Return the [X, Y] coordinate for the center point of the cell that contains the specified text.  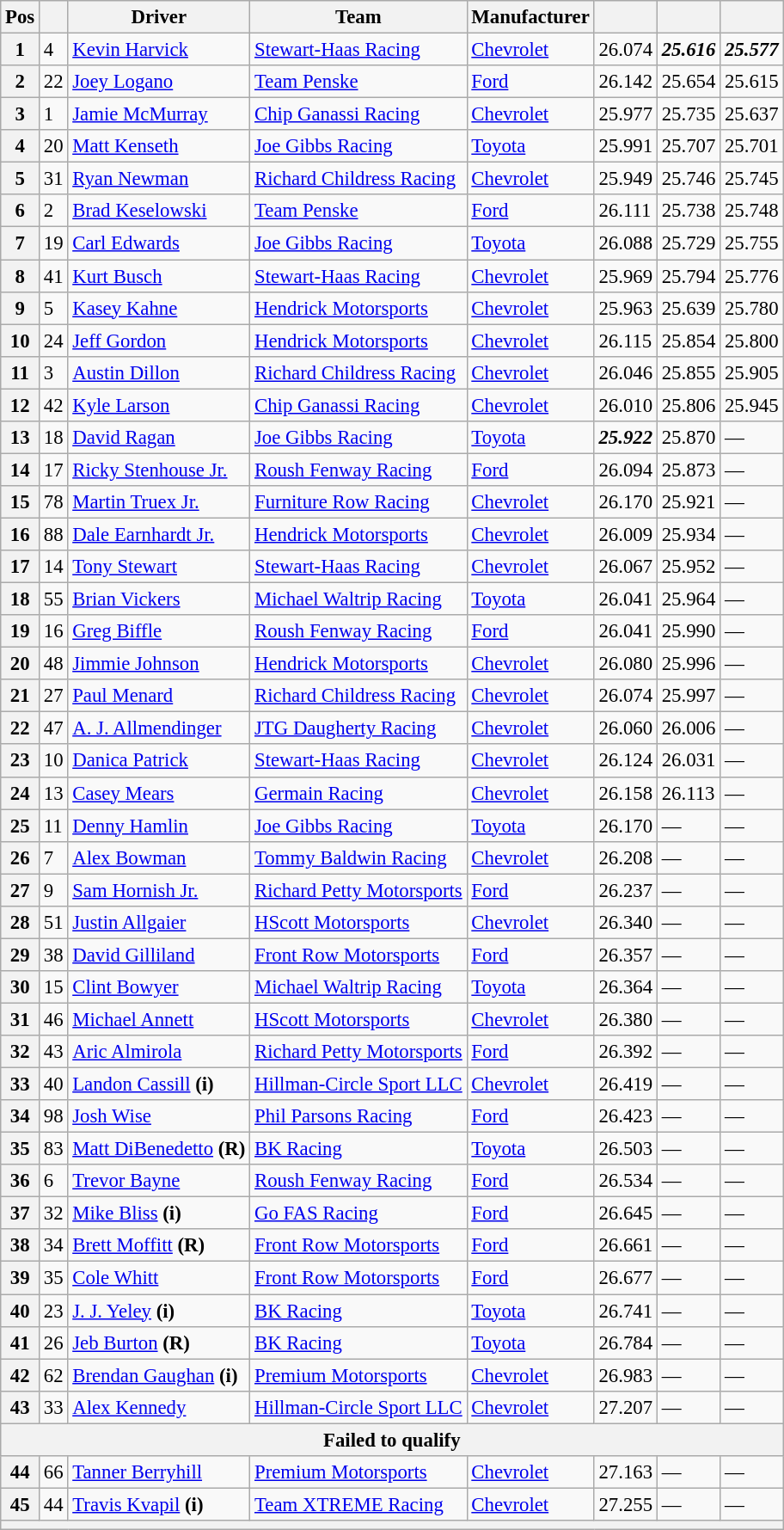
25.945 [751, 405]
26.142 [626, 82]
Alex Kennedy [159, 1407]
25.707 [688, 146]
25.745 [751, 179]
25.949 [626, 179]
Danica Patrick [159, 761]
Kyle Larson [159, 405]
26.111 [626, 211]
Failed to qualify [392, 1440]
26.010 [626, 405]
Kevin Harvick [159, 50]
25.800 [751, 341]
Kasey Kahne [159, 308]
JTG Daugherty Racing [358, 728]
26.661 [626, 1246]
Jamie McMurray [159, 114]
26.983 [626, 1375]
78 [53, 502]
25.922 [626, 438]
26.094 [626, 470]
26.158 [626, 793]
12 [21, 405]
26.364 [626, 987]
26.006 [688, 728]
25.746 [688, 179]
Jeb Burton (R) [159, 1343]
26.534 [626, 1181]
26.784 [626, 1343]
28 [21, 923]
26.124 [626, 761]
Denny Hamlin [159, 826]
Austin Dillon [159, 372]
Travis Kvapil (i) [159, 1504]
88 [53, 534]
39 [21, 1278]
26.009 [626, 534]
26.645 [626, 1214]
Kurt Busch [159, 276]
25.969 [626, 276]
36 [21, 1181]
Pos [21, 17]
25 [21, 826]
Mike Bliss (i) [159, 1214]
26.357 [626, 955]
Ryan Newman [159, 179]
25.990 [688, 631]
Cole Whitt [159, 1278]
Brian Vickers [159, 599]
Go FAS Racing [358, 1214]
25.637 [751, 114]
26.419 [626, 1085]
Carl Edwards [159, 243]
29 [21, 955]
Michael Annett [159, 1019]
Furniture Row Racing [358, 502]
25.870 [688, 438]
26.237 [626, 890]
26.423 [626, 1116]
Team [358, 17]
25.855 [688, 372]
45 [21, 1504]
Martin Truex Jr. [159, 502]
Tommy Baldwin Racing [358, 857]
J. J. Yeley (i) [159, 1311]
25.854 [688, 341]
Jeff Gordon [159, 341]
Casey Mears [159, 793]
26.080 [626, 664]
Jimmie Johnson [159, 664]
47 [53, 728]
25.701 [751, 146]
Dale Earnhardt Jr. [159, 534]
25.729 [688, 243]
46 [53, 1019]
26.208 [626, 857]
David Gilliland [159, 955]
26.677 [626, 1278]
Trevor Bayne [159, 1181]
Tanner Berryhill [159, 1472]
25.748 [751, 211]
Justin Allgaier [159, 923]
25.873 [688, 470]
26.115 [626, 341]
Joey Logano [159, 82]
98 [53, 1116]
26.340 [626, 923]
Tony Stewart [159, 567]
25.905 [751, 372]
Brett Moffitt (R) [159, 1246]
25.794 [688, 276]
25.806 [688, 405]
Brad Keselowski [159, 211]
Landon Cassill (i) [159, 1085]
26.741 [626, 1311]
26.380 [626, 1019]
25.735 [688, 114]
26.113 [688, 793]
25.738 [688, 211]
Matt Kenseth [159, 146]
25.997 [688, 696]
25.934 [688, 534]
A. J. Allmendinger [159, 728]
Matt DiBenedetto (R) [159, 1149]
25.654 [688, 82]
25.755 [751, 243]
26.503 [626, 1149]
Sam Hornish Jr. [159, 890]
25.776 [751, 276]
26.088 [626, 243]
21 [21, 696]
25.977 [626, 114]
Josh Wise [159, 1116]
Aric Almirola [159, 1052]
Clint Bowyer [159, 987]
26.067 [626, 567]
30 [21, 987]
Alex Bowman [159, 857]
25.921 [688, 502]
25.577 [751, 50]
25.963 [626, 308]
Phil Parsons Racing [358, 1116]
26.392 [626, 1052]
26.046 [626, 372]
Manufacturer [530, 17]
David Ragan [159, 438]
51 [53, 923]
Germain Racing [358, 793]
27.207 [626, 1407]
37 [21, 1214]
62 [53, 1375]
48 [53, 664]
55 [53, 599]
26.031 [688, 761]
25.964 [688, 599]
25.615 [751, 82]
Ricky Stenhouse Jr. [159, 470]
25.996 [688, 664]
25.616 [688, 50]
Brendan Gaughan (i) [159, 1375]
27.163 [626, 1472]
Greg Biffle [159, 631]
25.780 [751, 308]
66 [53, 1472]
Driver [159, 17]
25.952 [688, 567]
26.060 [626, 728]
25.639 [688, 308]
8 [21, 276]
83 [53, 1149]
Paul Menard [159, 696]
27.255 [626, 1504]
25.991 [626, 146]
Team XTREME Racing [358, 1504]
